From the cell containing the given text, extract its center point as [X, Y] coordinate. 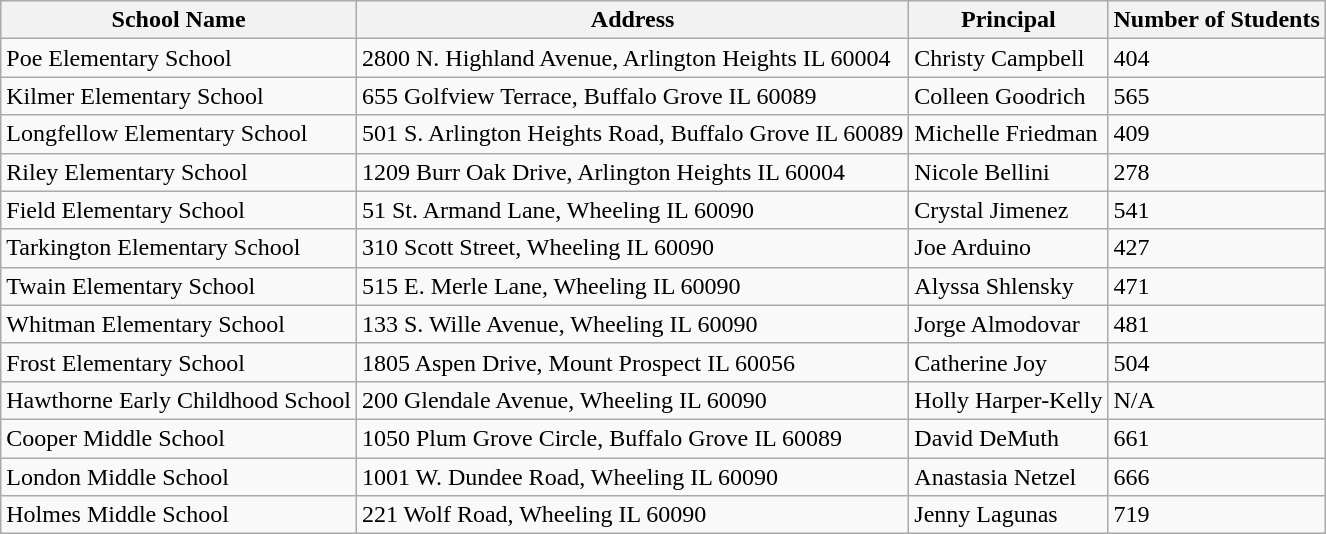
666 [1216, 477]
Hawthorne Early Childhood School [179, 400]
404 [1216, 58]
Field Elementary School [179, 210]
200 Glendale Avenue, Wheeling IL 60090 [632, 400]
1805 Aspen Drive, Mount Prospect IL 60056 [632, 362]
Longfellow Elementary School [179, 134]
Christy Campbell [1008, 58]
51 St. Armand Lane, Wheeling IL 60090 [632, 210]
School Name [179, 20]
Joe Arduino [1008, 248]
719 [1216, 515]
Colleen Goodrich [1008, 96]
Principal [1008, 20]
565 [1216, 96]
Michelle Friedman [1008, 134]
Frost Elementary School [179, 362]
London Middle School [179, 477]
655 Golfview Terrace, Buffalo Grove IL 60089 [632, 96]
1050 Plum Grove Circle, Buffalo Grove IL 60089 [632, 438]
Cooper Middle School [179, 438]
Holly Harper-Kelly [1008, 400]
Poe Elementary School [179, 58]
David DeMuth [1008, 438]
515 E. Merle Lane, Wheeling IL 60090 [632, 286]
310 Scott Street, Wheeling IL 60090 [632, 248]
504 [1216, 362]
133 S. Wille Avenue, Wheeling IL 60090 [632, 324]
Alyssa Shlensky [1008, 286]
1001 W. Dundee Road, Wheeling IL 60090 [632, 477]
661 [1216, 438]
N/A [1216, 400]
Crystal Jimenez [1008, 210]
221 Wolf Road, Wheeling IL 60090 [632, 515]
481 [1216, 324]
Tarkington Elementary School [179, 248]
Catherine Joy [1008, 362]
Whitman Elementary School [179, 324]
Holmes Middle School [179, 515]
471 [1216, 286]
501 S. Arlington Heights Road, Buffalo Grove IL 60089 [632, 134]
Number of Students [1216, 20]
Nicole Bellini [1008, 172]
Address [632, 20]
278 [1216, 172]
409 [1216, 134]
Anastasia Netzel [1008, 477]
Kilmer Elementary School [179, 96]
427 [1216, 248]
Jenny Lagunas [1008, 515]
Jorge Almodovar [1008, 324]
2800 N. Highland Avenue, Arlington Heights IL 60004 [632, 58]
1209 Burr Oak Drive, Arlington Heights IL 60004 [632, 172]
541 [1216, 210]
Twain Elementary School [179, 286]
Riley Elementary School [179, 172]
